Scan for the cell matching the given text and deliver its [x, y] coordinate at center. 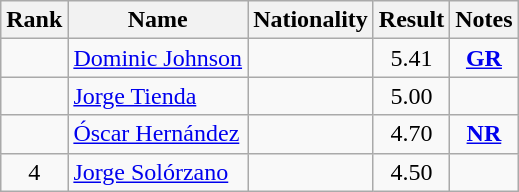
5.00 [411, 96]
4.50 [411, 172]
Result [411, 20]
5.41 [411, 58]
Nationality [311, 20]
NR [484, 134]
GR [484, 58]
4.70 [411, 134]
Notes [484, 20]
Rank [34, 20]
Jorge Solórzano [158, 172]
Dominic Johnson [158, 58]
Jorge Tienda [158, 96]
Name [158, 20]
Óscar Hernández [158, 134]
4 [34, 172]
